Scan for the cell matching the given text and deliver its (X, Y) coordinate at center. 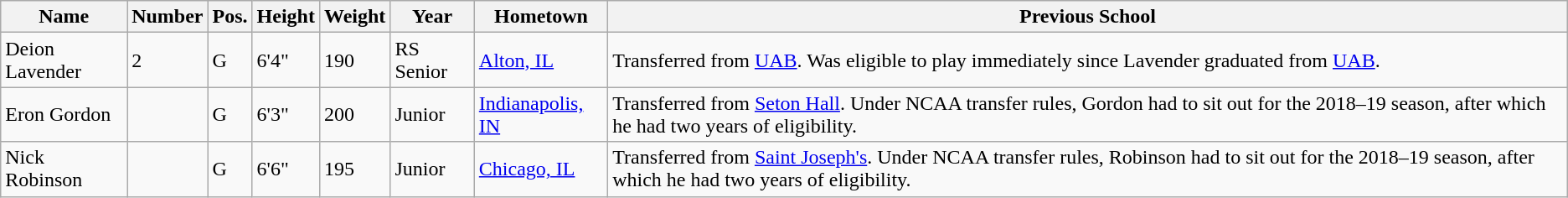
Transferred from Seton Hall. Under NCAA transfer rules, Gordon had to sit out for the 2018–19 season, after which he had two years of eligibility. (1088, 114)
Previous School (1088, 17)
Pos. (230, 17)
190 (354, 60)
Weight (354, 17)
6'3" (286, 114)
Height (286, 17)
2 (168, 60)
6'6" (286, 169)
Eron Gordon (64, 114)
Transferred from UAB. Was eligible to play immediately since Lavender graduated from UAB. (1088, 60)
Alton, IL (541, 60)
Number (168, 17)
Name (64, 17)
Deion Lavender (64, 60)
6'4" (286, 60)
Nick Robinson (64, 169)
195 (354, 169)
Chicago, IL (541, 169)
Hometown (541, 17)
Indianapolis, IN (541, 114)
RS Senior (432, 60)
Year (432, 17)
200 (354, 114)
